For the text-containing cell, return its midpoint in (x, y) coordinate format. 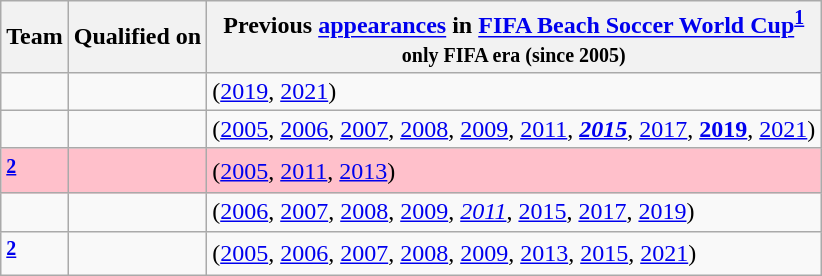
Qualified on (137, 37)
(2005, 2006, 2007, 2008, 2009, 2013, 2015, 2021) (514, 254)
Team (35, 37)
(2005, 2011, 2013) (514, 170)
Previous appearances in FIFA Beach Soccer World Cup1only FIFA era (since 2005) (514, 37)
(2019, 2021) (514, 91)
(2005, 2006, 2007, 2008, 2009, 2011, 2015, 2017, 2019, 2021) (514, 129)
(2006, 2007, 2008, 2009, 2011, 2015, 2017, 2019) (514, 212)
